Extract the (x, y) coordinate from the center of the cell holding the provided text.  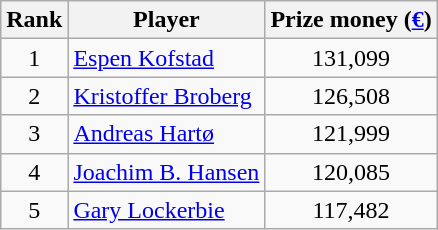
Andreas Hartø (166, 134)
117,482 (351, 210)
Gary Lockerbie (166, 210)
3 (34, 134)
Joachim B. Hansen (166, 172)
121,999 (351, 134)
1 (34, 58)
Player (166, 20)
4 (34, 172)
120,085 (351, 172)
126,508 (351, 96)
Rank (34, 20)
2 (34, 96)
Kristoffer Broberg (166, 96)
5 (34, 210)
Prize money (€) (351, 20)
131,099 (351, 58)
Espen Kofstad (166, 58)
